Capture the cell that displays the provided text and extract its [x, y] central coordinate. 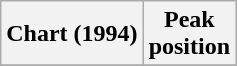
Peakposition [189, 34]
Chart (1994) [72, 34]
